From the cell containing the given text, extract its center point as [X, Y] coordinate. 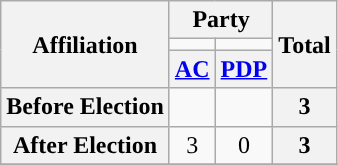
After Election [86, 145]
Before Election [86, 107]
Affiliation [86, 44]
0 [244, 145]
AC [192, 69]
Total [305, 44]
Party [220, 20]
PDP [244, 69]
